Pinpoint the cell where the given text exists, returning its (x, y) midpoint coordinate. 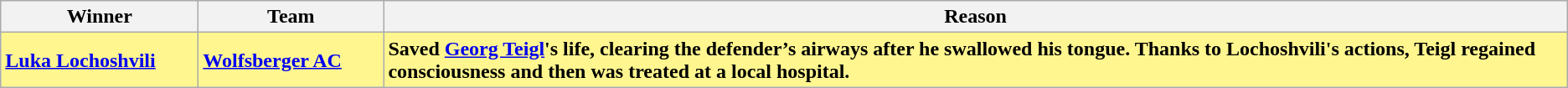
Team (291, 17)
Winner (100, 17)
Wolfsberger AC (291, 60)
Reason (975, 17)
Luka Lochoshvili (100, 60)
